Find where the given text appears and provide that cell's center as (x, y) coordinate. 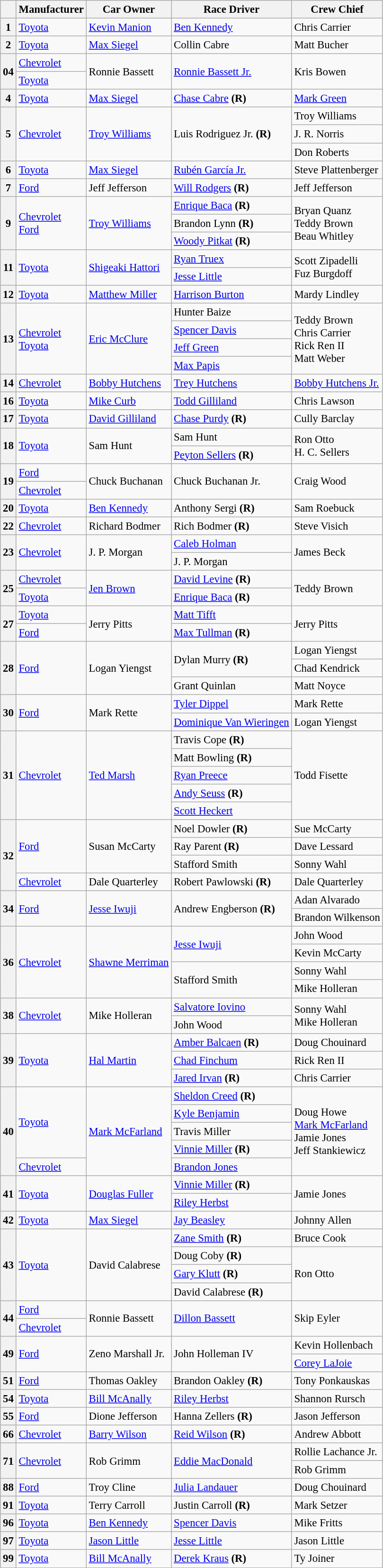
Jeff Green (232, 348)
88 (9, 1487)
Richard Bodmer (129, 526)
04 (9, 72)
Chevrolet Ford (51, 223)
Mark Green (337, 99)
Adan Alvarado (337, 900)
Todd Fisette (337, 775)
Harrison Burton (232, 294)
18 (9, 445)
Ted Marsh (129, 775)
John Holleman IV (232, 1354)
36 (9, 962)
Ron Otto H. C. Sellers (337, 445)
Trey Hutchens (232, 383)
11 (9, 267)
Mardy Lindley (337, 294)
4 (9, 99)
Rollie Lachance Jr. (337, 1452)
David Calabrese (R) (232, 1292)
Travis Miller (232, 1131)
40 (9, 1131)
Ryan Truex (232, 259)
34 (9, 909)
Mike Curb (129, 401)
Andrew Engberson (R) (232, 909)
Brandon Lynn (R) (232, 223)
43 (9, 1265)
Todd Gilliland (232, 401)
Travis Cope (R) (232, 739)
Dylan Murry (R) (232, 659)
Shannon Rursch (337, 1398)
Bruce Cook (337, 1238)
42 (9, 1220)
Bobby Hutchens Jr. (337, 383)
71 (9, 1461)
Hanna Zellers (R) (232, 1416)
39 (9, 1060)
Bobby Hutchens (129, 383)
Luis Rodriguez Jr. (R) (232, 134)
99 (9, 1559)
Hunter Baize (232, 312)
51 (9, 1381)
Rick Ren II (337, 1060)
Dillon Bassett (232, 1318)
Caleb Holman (232, 544)
Dave Lessard (337, 847)
Ronnie Bassett Jr. (232, 72)
Scott Zipadelli Fuz Burgdoff (337, 267)
Tyler Dippel (232, 704)
J. R. Norris (337, 134)
6 (9, 170)
23 (9, 552)
Matt Noyce (337, 686)
Mark Setzer (337, 1505)
27 (9, 623)
David Levine (R) (232, 579)
Amber Balcaen (R) (232, 1042)
Zane Smith (R) (232, 1238)
Steve Plattenberger (337, 170)
25 (9, 588)
Collin Cabre (232, 45)
Craig Wood (337, 481)
Skip Eyler (337, 1318)
Terry Carroll (129, 1505)
Jay Beasley (232, 1220)
Mike Fritts (337, 1523)
41 (9, 1194)
44 (9, 1318)
Anthony Sergi (R) (232, 508)
Ray Parent (R) (232, 847)
38 (9, 1016)
2 (9, 45)
31 (9, 775)
Dominique Van Wieringen (232, 722)
Brandon Wilkenson (337, 918)
Manufacturer (51, 9)
Doug Howe Mark McFarland Jamie Jones Jeff Stankiewicz (337, 1131)
Noel Dowler (R) (232, 829)
Barry Wilson (129, 1434)
Teddy Brown Chris Carrier Rick Ren II Matt Weber (337, 339)
91 (9, 1505)
Kevin McCarty (337, 953)
Grant Quinlan (232, 686)
Matthew Miller (129, 294)
Max Tullman (R) (232, 633)
Jason Jefferson (337, 1416)
Sheldon Creed (R) (232, 1096)
Race Driver (232, 9)
32 (9, 855)
7 (9, 188)
Rich Bodmer (R) (232, 526)
Ryan Preece (232, 775)
Max Papis (232, 366)
Dione Jefferson (129, 1416)
Teddy Brown (337, 588)
David Calabrese (129, 1265)
Chase Cabre (R) (232, 99)
Reid Wilson (R) (232, 1434)
5 (9, 134)
Thomas Oakley (129, 1381)
Chevrolet Toyota (51, 339)
12 (9, 294)
Troy Cline (129, 1487)
Jamie Jones (337, 1194)
Peyton Sellers (R) (232, 455)
Kevin Hollenbach (337, 1345)
30 (9, 712)
Sonny Wahl Mike Holleran (337, 1016)
Woody Pitkat (R) (232, 241)
Sam Roebuck (337, 508)
Chad Kendrick (337, 668)
49 (9, 1354)
Chuck Buchanan (129, 481)
Matt Bucher (337, 45)
Eric McClure (129, 339)
Crew Chief (337, 9)
Zeno Marshall Jr. (129, 1354)
17 (9, 419)
Eddie MacDonald (232, 1461)
Derek Kraus (R) (232, 1559)
Susan McCarty (129, 846)
Kyle Benjamin (232, 1114)
Brandon Oakley (R) (232, 1381)
Doug Coby (R) (232, 1256)
Bryan Quanz Teddy Brown Beau Whitley (337, 223)
Rubén García Jr. (232, 170)
Chad Finchum (232, 1060)
13 (9, 339)
Johnny Allen (337, 1220)
16 (9, 401)
Ron Otto (337, 1273)
Chase Purdy (R) (232, 419)
55 (9, 1416)
66 (9, 1434)
22 (9, 526)
97 (9, 1541)
Shawne Merriman (129, 962)
Steve Visich (337, 526)
Salvatore Iovino (232, 1007)
Don Roberts (337, 152)
14 (9, 383)
Justin Carroll (R) (232, 1505)
Julia Landauer (232, 1487)
54 (9, 1398)
Brandon Jones (232, 1167)
Douglas Fuller (129, 1194)
David Gilliland (129, 419)
Hal Martin (129, 1060)
Kevin Manion (129, 27)
Corey LaJoie (337, 1363)
96 (9, 1523)
Gary Klutt (R) (232, 1274)
Ty Joiner (337, 1559)
Jared Irvan (R) (232, 1078)
19 (9, 481)
Kris Bowen (337, 72)
James Beck (337, 552)
28 (9, 668)
Mark McFarland (129, 1131)
Matt Bowling (R) (232, 757)
Tony Ponkauskas (337, 1381)
20 (9, 508)
Scott Heckert (232, 811)
Chris Lawson (337, 401)
Cully Barclay (337, 419)
Andrew Abbott (337, 1434)
1 (9, 27)
Jen Brown (129, 588)
Car Owner (129, 9)
Chuck Buchanan Jr. (232, 481)
Sue McCarty (337, 829)
Matt Tifft (232, 615)
Robert Pawlowski (R) (232, 882)
Will Rodgers (R) (232, 188)
Andy Seuss (R) (232, 793)
9 (9, 223)
Shigeaki Hattori (129, 267)
